Scan for the cell matching the given text and deliver its [X, Y] coordinate at center. 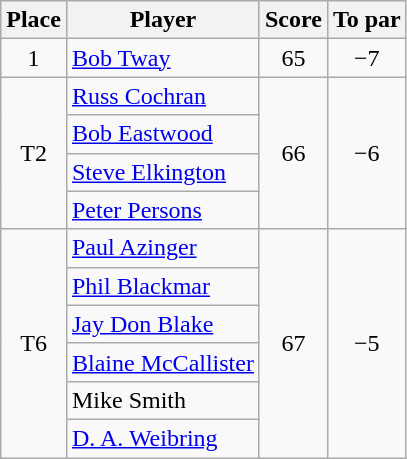
Jay Don Blake [162, 324]
Phil Blackmar [162, 286]
Mike Smith [162, 400]
Bob Eastwood [162, 134]
−5 [366, 343]
1 [34, 58]
D. A. Weibring [162, 438]
65 [293, 58]
Score [293, 20]
Peter Persons [162, 210]
To par [366, 20]
−6 [366, 153]
Place [34, 20]
Player [162, 20]
−7 [366, 58]
66 [293, 153]
Steve Elkington [162, 172]
67 [293, 343]
Bob Tway [162, 58]
T2 [34, 153]
Russ Cochran [162, 96]
Paul Azinger [162, 248]
Blaine McCallister [162, 362]
T6 [34, 343]
